Detect which cell encompasses the target text, then output its [x, y] center coordinate. 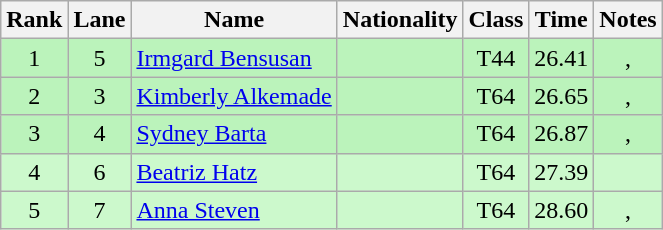
Name [234, 20]
Notes [628, 20]
6 [100, 172]
T44 [496, 58]
Beatriz Hatz [234, 172]
28.60 [562, 210]
27.39 [562, 172]
Time [562, 20]
Lane [100, 20]
26.41 [562, 58]
1 [34, 58]
Kimberly Alkemade [234, 96]
Rank [34, 20]
Nationality [400, 20]
Anna Steven [234, 210]
Class [496, 20]
26.65 [562, 96]
7 [100, 210]
Irmgard Bensusan [234, 58]
Sydney Barta [234, 134]
2 [34, 96]
26.87 [562, 134]
